From the cell containing the given text, extract its center point as (x, y) coordinate. 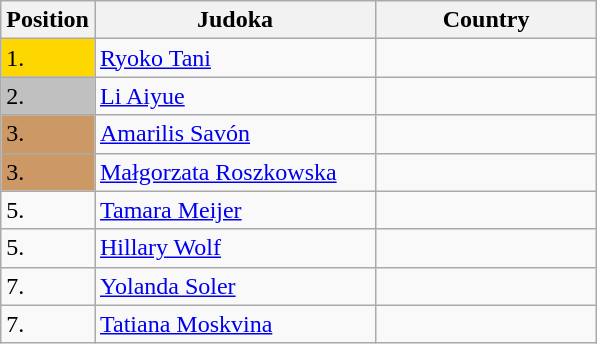
Ryoko Tani (234, 58)
Amarilis Savón (234, 134)
Małgorzata Roszkowska (234, 172)
Country (486, 20)
Position (48, 20)
2. (48, 96)
Tamara Meijer (234, 210)
Li Aiyue (234, 96)
Judoka (234, 20)
Tatiana Moskvina (234, 324)
Hillary Wolf (234, 248)
1. (48, 58)
Yolanda Soler (234, 286)
